Determine the (x, y) coordinate at the center of the cell enclosing the given text.  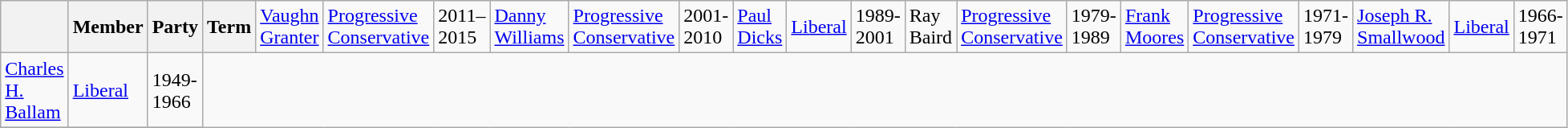
1966-1971 (1540, 27)
Joseph R. Smallwood (1401, 27)
Ray Baird (930, 27)
2011–2015 (462, 27)
Frank Moores (1154, 27)
Party (175, 27)
Danny Williams (529, 27)
Vaughn Granter (290, 27)
1971-1979 (1325, 27)
1989-2001 (877, 27)
Charles H. Ballam (34, 90)
Member (107, 27)
1979-1989 (1094, 27)
Term (229, 27)
2001-2010 (706, 27)
Paul Dicks (760, 27)
1949-1966 (175, 90)
